Detect which cell encompasses the target text, then output its (X, Y) center coordinate. 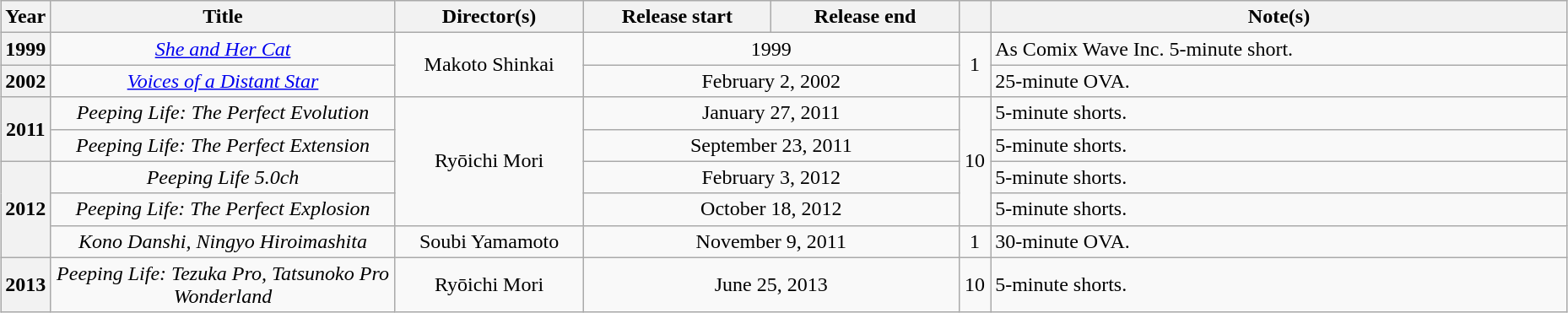
September 23, 2011 (771, 145)
June 25, 2013 (771, 285)
2013 (25, 285)
Note(s) (1279, 17)
2002 (25, 81)
Release end (866, 17)
25-minute OVA. (1279, 81)
30-minute OVA. (1279, 241)
Peeping Life: The Perfect Explosion (223, 209)
Title (223, 17)
January 27, 2011 (771, 113)
Peeping Life 5.0ch (223, 177)
February 3, 2012 (771, 177)
October 18, 2012 (771, 209)
Peeping Life: The Perfect Evolution (223, 113)
2012 (25, 209)
Kono Danshi, Ningyo Hiroimashita (223, 241)
February 2, 2002 (771, 81)
November 9, 2011 (771, 241)
She and Her Cat (223, 49)
Year (25, 17)
2011 (25, 129)
Voices of a Distant Star (223, 81)
Director(s) (489, 17)
Soubi Yamamoto (489, 241)
Peeping Life: The Perfect Extension (223, 145)
As Comix Wave Inc. 5-minute short. (1279, 49)
Release start (677, 17)
Makoto Shinkai (489, 65)
Peeping Life: Tezuka Pro, Tatsunoko Pro Wonderland (223, 285)
